Capture the cell that displays the provided text and extract its [X, Y] central coordinate. 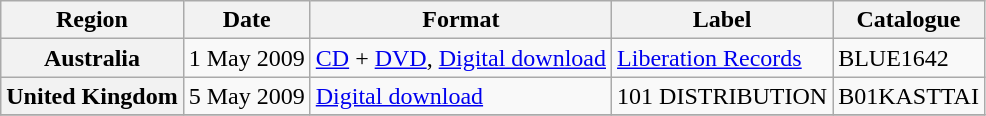
101 DISTRIBUTION [722, 96]
Catalogue [909, 20]
Digital download [460, 96]
Region [92, 20]
Liberation Records [722, 58]
5 May 2009 [246, 96]
CD + DVD, Digital download [460, 58]
B01KASTTAI [909, 96]
United Kingdom [92, 96]
1 May 2009 [246, 58]
Label [722, 20]
Australia [92, 58]
BLUE1642 [909, 58]
Format [460, 20]
Date [246, 20]
